Extract the (x, y) coordinate from the center of the cell holding the provided text.  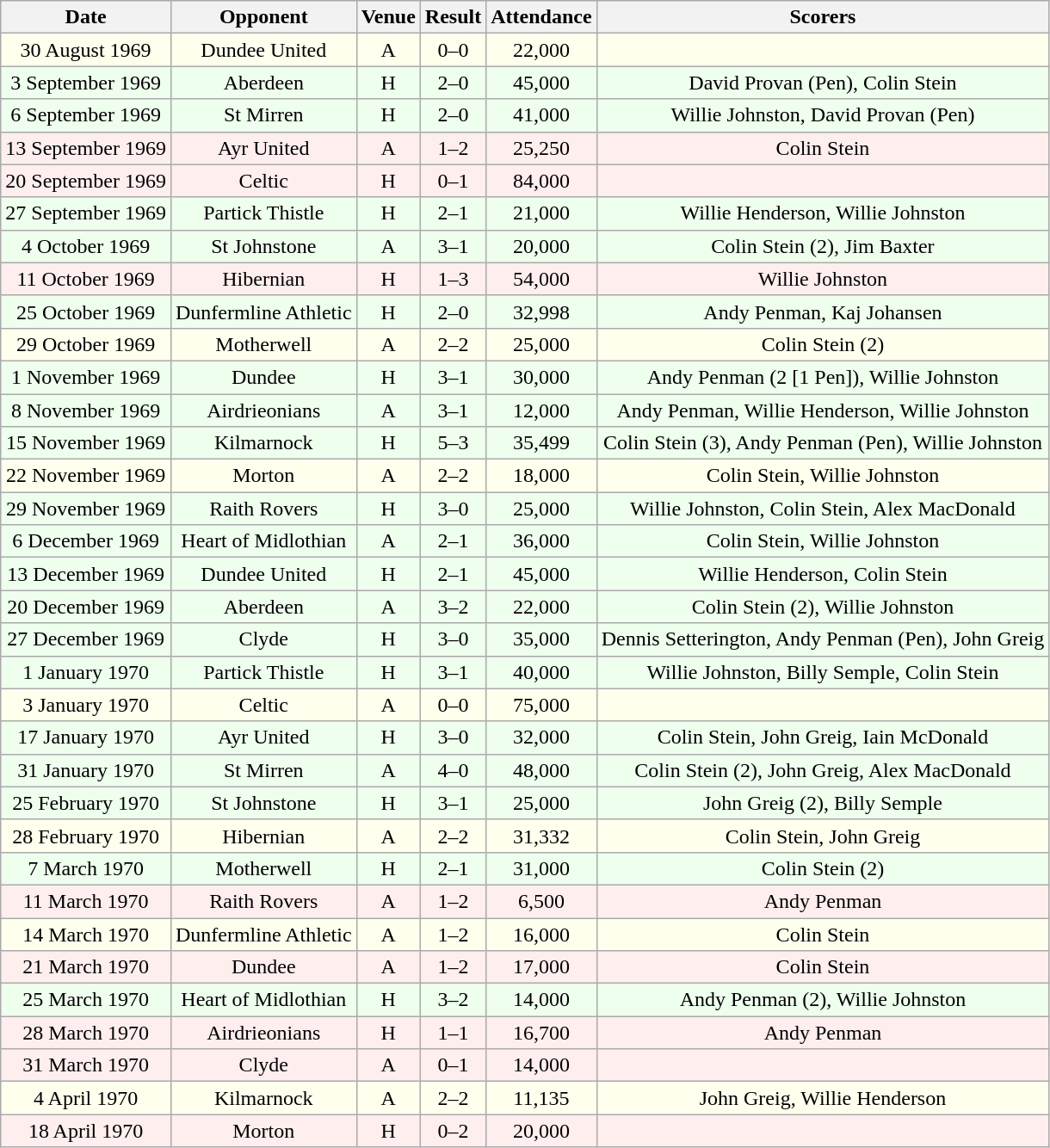
29 November 1969 (86, 509)
27 September 1969 (86, 213)
0–2 (453, 1131)
35,000 (541, 639)
20 September 1969 (86, 181)
11 March 1970 (86, 901)
25 February 1970 (86, 803)
4–0 (453, 770)
20 December 1969 (86, 607)
Attendance (541, 17)
Result (453, 17)
7 March 1970 (86, 868)
John Greig (2), Billy Semple (823, 803)
Willie Johnston, David Provan (Pen) (823, 115)
25 March 1970 (86, 1000)
Colin Stein (2), John Greig, Alex MacDonald (823, 770)
41,000 (541, 115)
21 March 1970 (86, 967)
4 April 1970 (86, 1098)
75,000 (541, 705)
David Provan (Pen), Colin Stein (823, 83)
Colin Stein, John Greig (823, 836)
11 October 1969 (86, 279)
25,250 (541, 148)
1 January 1970 (86, 672)
29 October 1969 (86, 344)
32,998 (541, 312)
30 August 1969 (86, 50)
14 March 1970 (86, 934)
Willie Johnston (823, 279)
Date (86, 17)
21,000 (541, 213)
18,000 (541, 476)
28 February 1970 (86, 836)
Willie Henderson, Colin Stein (823, 574)
54,000 (541, 279)
15 November 1969 (86, 443)
13 December 1969 (86, 574)
5–3 (453, 443)
Colin Stein (2), Jim Baxter (823, 246)
17 January 1970 (86, 738)
28 March 1970 (86, 1033)
Scorers (823, 17)
Andy Penman, Kaj Johansen (823, 312)
31 January 1970 (86, 770)
31,000 (541, 868)
Andy Penman, Willie Henderson, Willie Johnston (823, 410)
Venue (388, 17)
31 March 1970 (86, 1065)
8 November 1969 (86, 410)
25 October 1969 (86, 312)
1–1 (453, 1033)
13 September 1969 (86, 148)
4 October 1969 (86, 246)
27 December 1969 (86, 639)
1 November 1969 (86, 377)
35,499 (541, 443)
18 April 1970 (86, 1131)
17,000 (541, 967)
1–3 (453, 279)
16,000 (541, 934)
3 September 1969 (86, 83)
48,000 (541, 770)
3 January 1970 (86, 705)
12,000 (541, 410)
11,135 (541, 1098)
Andy Penman (2 [1 Pen]), Willie Johnston (823, 377)
40,000 (541, 672)
Colin Stein, John Greig, Iain McDonald (823, 738)
31,332 (541, 836)
Opponent (263, 17)
32,000 (541, 738)
Colin Stein (2), Willie Johnston (823, 607)
6 September 1969 (86, 115)
Andy Penman (2), Willie Johnston (823, 1000)
Colin Stein (3), Andy Penman (Pen), Willie Johnston (823, 443)
30,000 (541, 377)
16,700 (541, 1033)
Willie Johnston, Colin Stein, Alex MacDonald (823, 509)
84,000 (541, 181)
Willie Henderson, Willie Johnston (823, 213)
Willie Johnston, Billy Semple, Colin Stein (823, 672)
36,000 (541, 541)
6,500 (541, 901)
John Greig, Willie Henderson (823, 1098)
6 December 1969 (86, 541)
22 November 1969 (86, 476)
Dennis Setterington, Andy Penman (Pen), John Greig (823, 639)
